For the text-containing cell, return its midpoint in [x, y] coordinate format. 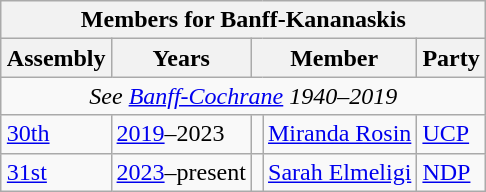
Party [451, 58]
Assembly [56, 58]
2019–2023 [181, 134]
See Banff-Cochrane 1940–2019 [243, 96]
Sarah Elmeligi [339, 172]
NDP [451, 172]
31st [56, 172]
2023–present [181, 172]
30th [56, 134]
Members for Banff-Kananaskis [243, 20]
Member [334, 58]
Years [181, 58]
UCP [451, 134]
Miranda Rosin [339, 134]
